Extract the (X, Y) coordinate from the center of the cell holding the provided text.  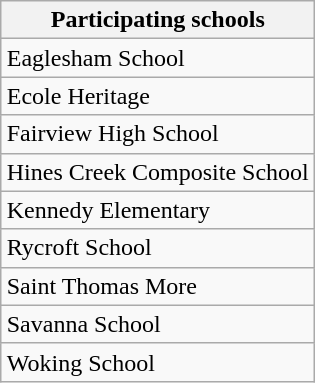
Saint Thomas More (158, 286)
Woking School (158, 362)
Ecole Heritage (158, 96)
Hines Creek Composite School (158, 172)
Savanna School (158, 324)
Kennedy Elementary (158, 210)
Rycroft School (158, 248)
Fairview High School (158, 134)
Eaglesham School (158, 58)
Participating schools (158, 20)
